Extract the (X, Y) coordinate from the center of the cell holding the provided text.  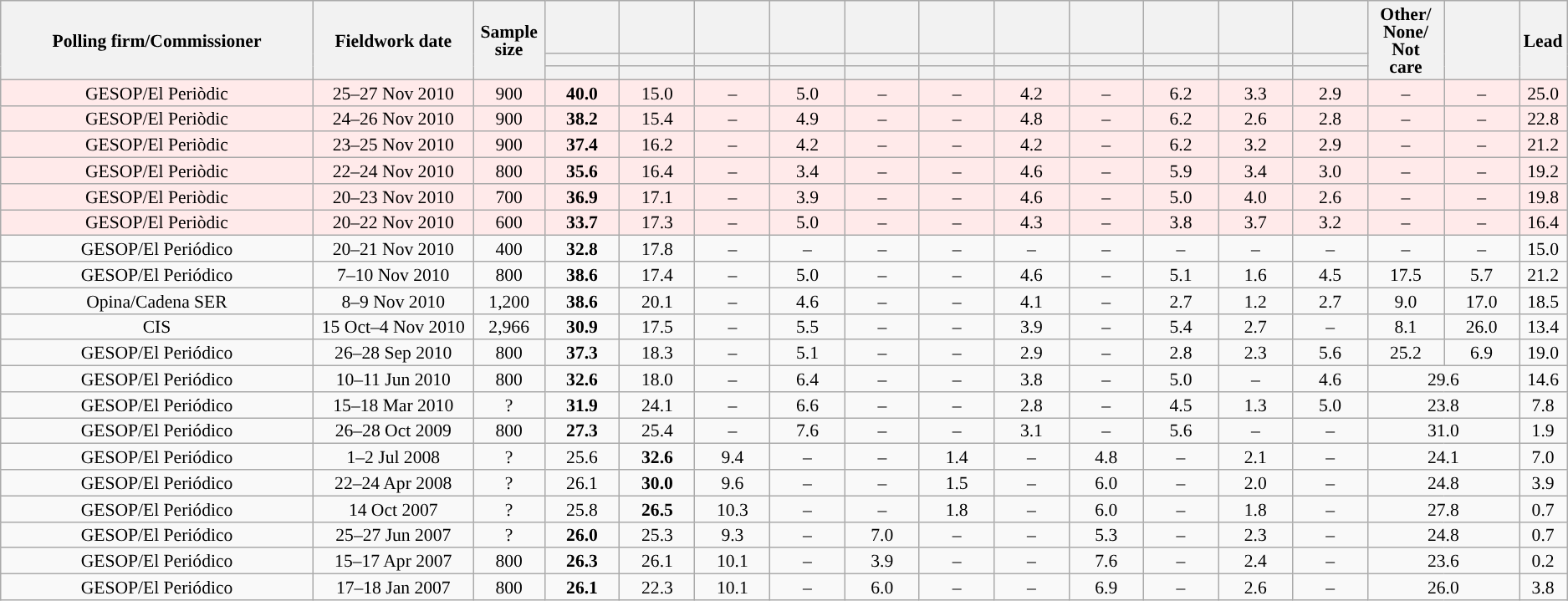
18.3 (657, 353)
25–27 Nov 2010 (393, 92)
0.2 (1544, 562)
19.0 (1544, 353)
15–18 Mar 2010 (393, 405)
9.3 (733, 535)
36.9 (582, 197)
33.7 (582, 222)
4.1 (1032, 301)
9.0 (1405, 301)
2.4 (1256, 562)
4.9 (808, 119)
27.3 (582, 431)
20–21 Nov 2010 (393, 249)
14 Oct 2007 (393, 508)
23–25 Nov 2010 (393, 145)
25.2 (1405, 353)
26–28 Sep 2010 (393, 353)
Fieldwork date (393, 40)
6.4 (808, 379)
Other/None/Notcare (1405, 40)
20.1 (657, 301)
20–22 Nov 2010 (393, 222)
5.3 (1106, 535)
3.0 (1330, 171)
15–17 Apr 2007 (393, 562)
22–24 Apr 2008 (393, 483)
23.6 (1443, 562)
5.9 (1181, 171)
1.9 (1544, 431)
Polling firm/Commissioner (157, 40)
8.1 (1405, 326)
26.3 (582, 562)
23.8 (1443, 405)
19.8 (1544, 197)
25–27 Jun 2007 (393, 535)
400 (508, 249)
9.6 (733, 483)
22.3 (657, 587)
4.0 (1256, 197)
40.0 (582, 92)
9.4 (733, 456)
2.1 (1256, 456)
25.0 (1544, 92)
5.7 (1482, 274)
37.4 (582, 145)
600 (508, 222)
3.3 (1256, 92)
19.2 (1544, 171)
30.9 (582, 326)
Sample size (508, 40)
26.5 (657, 508)
6.6 (808, 405)
Lead (1544, 40)
CIS (157, 326)
25.8 (582, 508)
1.5 (957, 483)
16.2 (657, 145)
37.3 (582, 353)
22.8 (1544, 119)
7.8 (1544, 405)
18.0 (657, 379)
15 Oct–4 Nov 2010 (393, 326)
2.0 (1256, 483)
2,966 (508, 326)
7–10 Nov 2010 (393, 274)
38.2 (582, 119)
5.4 (1181, 326)
1.3 (1256, 405)
26–28 Oct 2009 (393, 431)
31.0 (1443, 431)
25.3 (657, 535)
27.8 (1443, 508)
15.4 (657, 119)
3.7 (1256, 222)
17.4 (657, 274)
18.5 (1544, 301)
5.5 (808, 326)
17.3 (657, 222)
1–2 Jul 2008 (393, 456)
700 (508, 197)
24–26 Nov 2010 (393, 119)
1,200 (508, 301)
1.4 (957, 456)
3.1 (1032, 431)
25.6 (582, 456)
14.6 (1544, 379)
25.4 (657, 431)
17.0 (1482, 301)
4.3 (1032, 222)
31.9 (582, 405)
22–24 Nov 2010 (393, 171)
10–11 Jun 2010 (393, 379)
29.6 (1443, 379)
35.6 (582, 171)
10.3 (733, 508)
17–18 Jan 2007 (393, 587)
1.6 (1256, 274)
20–23 Nov 2010 (393, 197)
30.0 (657, 483)
17.1 (657, 197)
8–9 Nov 2010 (393, 301)
1.2 (1256, 301)
Opina/Cadena SER (157, 301)
32.8 (582, 249)
17.8 (657, 249)
13.4 (1544, 326)
